Return [x, y] of the center of cell containing provided text 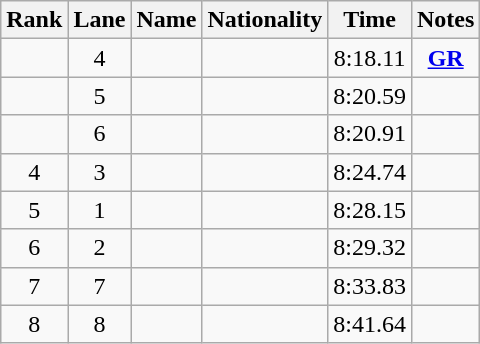
8:29.32 [370, 248]
Name [166, 20]
8:41.64 [370, 324]
GR [445, 58]
8:24.74 [370, 172]
8:20.59 [370, 96]
Notes [445, 20]
8:33.83 [370, 286]
2 [100, 248]
Nationality [265, 20]
Time [370, 20]
Lane [100, 20]
3 [100, 172]
8:28.15 [370, 210]
Rank [34, 20]
8:20.91 [370, 134]
8:18.11 [370, 58]
1 [100, 210]
